Determine the [x, y] coordinate at the center of the cell enclosing the given text.  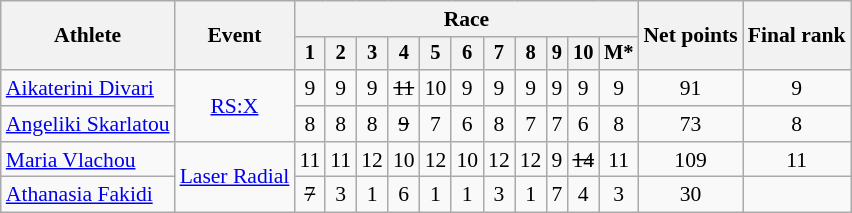
Aikaterini Divari [88, 88]
Final rank [797, 36]
14 [583, 160]
Angeliki Skarlatou [88, 124]
2 [340, 54]
Laser Radial [235, 178]
5 [436, 54]
30 [690, 195]
RS:X [235, 106]
73 [690, 124]
Athlete [88, 36]
Net points [690, 36]
109 [690, 160]
Race [466, 19]
Event [235, 36]
Maria Vlachou [88, 160]
M* [618, 54]
Athanasia Fakidi [88, 195]
91 [690, 88]
